Determine the [x, y] coordinate at the center of the cell enclosing the given text.  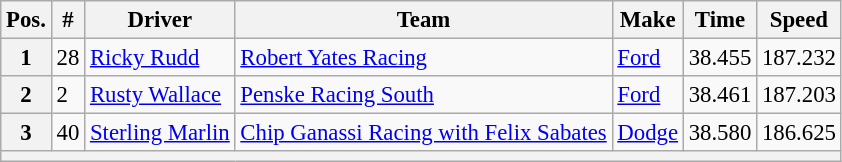
3 [26, 133]
Time [720, 20]
Make [648, 20]
Driver [160, 20]
Speed [800, 20]
Pos. [26, 20]
1 [26, 58]
Ricky Rudd [160, 58]
Team [424, 20]
186.625 [800, 133]
Penske Racing South [424, 95]
Sterling Marlin [160, 133]
38.455 [720, 58]
38.580 [720, 133]
38.461 [720, 95]
Dodge [648, 133]
Robert Yates Racing [424, 58]
Chip Ganassi Racing with Felix Sabates [424, 133]
# [68, 20]
187.203 [800, 95]
Rusty Wallace [160, 95]
28 [68, 58]
40 [68, 133]
187.232 [800, 58]
